Output the (x, y) coordinate of the center of the cell containing the given text.  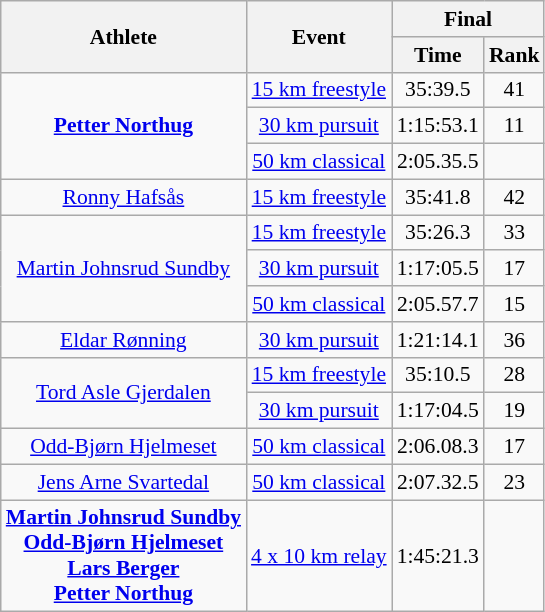
Petter Northug (124, 126)
Martin Johnsrud Sundby (124, 268)
23 (514, 482)
2:05.57.7 (438, 304)
42 (514, 197)
Eldar Rønning (124, 340)
2:06.08.3 (438, 447)
1:21:14.1 (438, 340)
Ronny Hafsås (124, 197)
28 (514, 375)
Event (319, 36)
Athlete (124, 36)
19 (514, 411)
1:17:05.5 (438, 269)
35:41.8 (438, 197)
41 (514, 90)
Jens Arne Svartedal (124, 482)
35:26.3 (438, 233)
Rank (514, 55)
33 (514, 233)
4 x 10 km relay (319, 556)
Tord Asle Gjerdalen (124, 392)
Martin Johnsrud SundbyOdd-Bjørn HjelmesetLars BergerPetter Northug (124, 556)
15 (514, 304)
Odd-Bjørn Hjelmeset (124, 447)
Time (438, 55)
2:05.35.5 (438, 162)
36 (514, 340)
35:39.5 (438, 90)
1:45:21.3 (438, 556)
35:10.5 (438, 375)
11 (514, 126)
1:15:53.1 (438, 126)
2:07.32.5 (438, 482)
Final (468, 19)
1:17:04.5 (438, 411)
